Extract the (x, y) coordinate from the center of the cell holding the provided text.  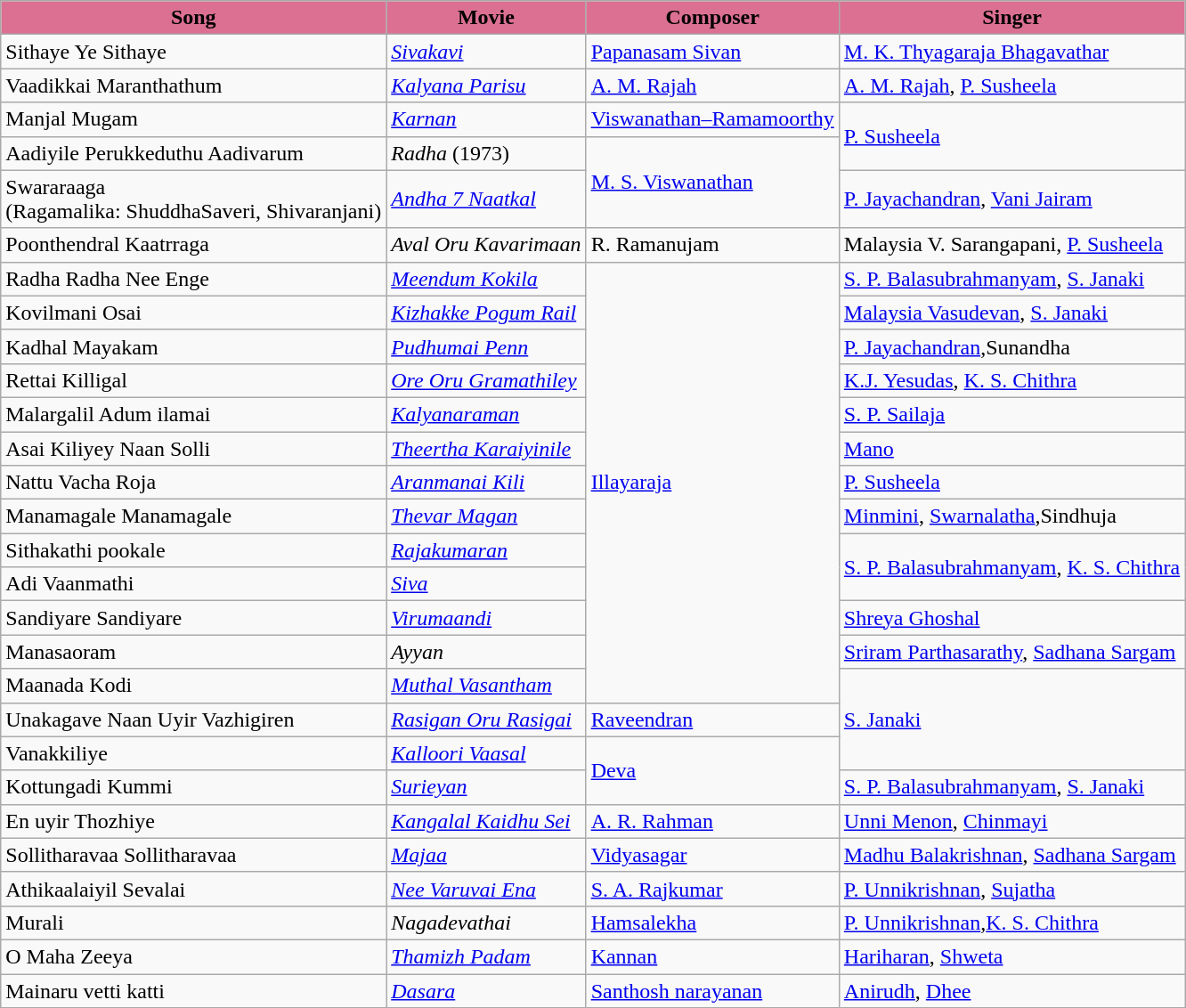
Murali (194, 923)
Song (194, 18)
Kalyana Parisu (486, 85)
Mainaru vetti katti (194, 991)
Kangalal Kaidhu Sei (486, 821)
Raveendran (712, 719)
O Maha Zeeya (194, 956)
Hariharan, Shweta (1011, 956)
Vaadikkai Maranthathum (194, 85)
Movie (486, 18)
En uyir Thozhiye (194, 821)
M. K. Thyagaraja Bhagavathar (1011, 52)
Sithaye Ye Sithaye (194, 52)
Deva (712, 770)
M. S. Viswanathan (712, 182)
S. Janaki (1011, 719)
Surieyan (486, 787)
Aranmanai Kili (486, 483)
P. Jayachandran,Sunandha (1011, 346)
Maanada Kodi (194, 686)
Virumaandi (486, 618)
Mano (1011, 448)
Ayyan (486, 652)
Hamsalekha (712, 923)
Unni Menon, Chinmayi (1011, 821)
Papanasam Sivan (712, 52)
Pudhumai Penn (486, 346)
P. Jayachandran, Vani Jairam (1011, 199)
Unakagave Naan Uyir Vazhigiren (194, 719)
Radha (1973) (486, 153)
Minmini, Swarnalatha,Sindhuja (1011, 516)
Sandiyare Sandiyare (194, 618)
Vidyasagar (712, 855)
Muthal Vasantham (486, 686)
Sriram Parthasarathy, Sadhana Sargam (1011, 652)
Meendum Kokila (486, 279)
Majaa (486, 855)
Vanakkiliye (194, 753)
A. M. Rajah (712, 85)
Malargalil Adum ilamai (194, 414)
Manasaoram (194, 652)
Viswanathan–Ramamoorthy (712, 119)
Nagadevathai (486, 923)
A. R. Rahman (712, 821)
Karnan (486, 119)
Kovilmani Osai (194, 313)
Kottungadi Kummi (194, 787)
S. P. Balasubrahmanyam, K. S. Chithra (1011, 567)
Malaysia V. Sarangapani, P. Susheela (1011, 245)
Singer (1011, 18)
Aadiyile Perukkeduthu Aadivarum (194, 153)
Asai Kiliyey Naan Solli (194, 448)
Adi Vaanmathi (194, 584)
Malaysia Vasudevan, S. Janaki (1011, 313)
Thevar Magan (486, 516)
Theertha Karaiyinile (486, 448)
S. A. Rajkumar (712, 889)
Sithakathi pookale (194, 550)
Aval Oru Kavarimaan (486, 245)
Rajakumaran (486, 550)
Kalloori Vaasal (486, 753)
Kizhakke Pogum Rail (486, 313)
A. M. Rajah, P. Susheela (1011, 85)
K.J. Yesudas, K. S. Chithra (1011, 380)
Sivakavi (486, 52)
Nattu Vacha Roja (194, 483)
Kalyanaraman (486, 414)
Shreya Ghoshal (1011, 618)
P. Unnikrishnan,K. S. Chithra (1011, 923)
Illayaraja (712, 483)
Rasigan Oru Rasigai (486, 719)
Andha 7 Naatkal (486, 199)
Poonthendral Kaatrraga (194, 245)
Siva (486, 584)
Swararaaga(Ragamalika: ShuddhaSaveri, Shivaranjani) (194, 199)
R. Ramanujam (712, 245)
Madhu Balakrishnan, Sadhana Sargam (1011, 855)
Athikaalaiyil Sevalai (194, 889)
Nee Varuvai Ena (486, 889)
Anirudh, Dhee (1011, 991)
Kadhal Mayakam (194, 346)
Rettai Killigal (194, 380)
Composer (712, 18)
Santhosh narayanan (712, 991)
Sollitharavaa Sollitharavaa (194, 855)
Thamizh Padam (486, 956)
Manjal Mugam (194, 119)
Manamagale Manamagale (194, 516)
S. P. Sailaja (1011, 414)
P. Unnikrishnan, Sujatha (1011, 889)
Ore Oru Gramathiley (486, 380)
Dasara (486, 991)
Radha Radha Nee Enge (194, 279)
Kannan (712, 956)
